Identify which cell holds the provided text, then report its [x, y] central coordinate. 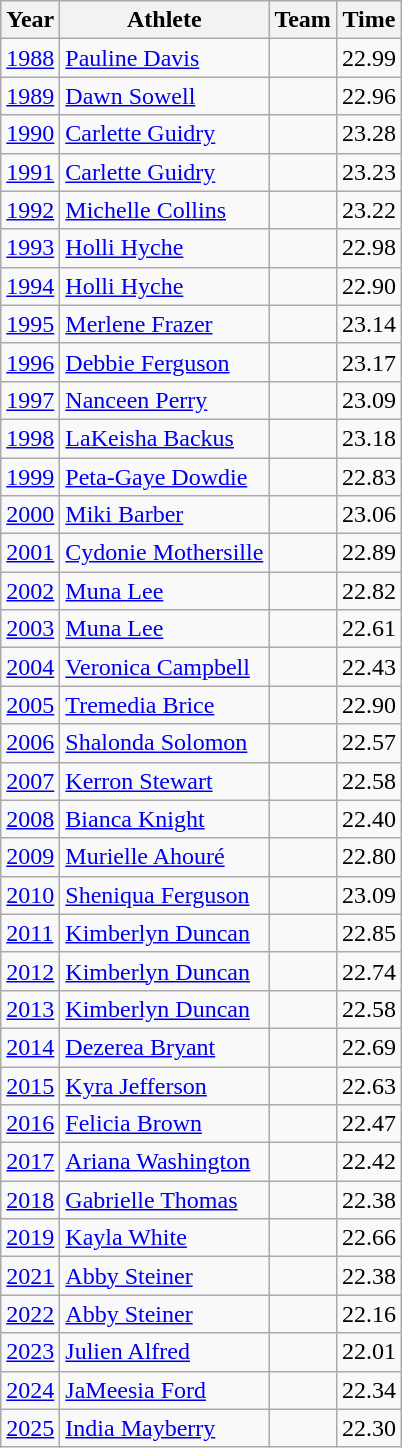
Year [30, 20]
22.57 [368, 743]
23.06 [368, 515]
Dezerea Bryant [164, 1047]
23.17 [368, 362]
Murielle Ahouré [164, 857]
22.63 [368, 1085]
2017 [30, 1162]
Cydonie Mothersille [164, 553]
1992 [30, 210]
Dawn Sowell [164, 96]
22.34 [368, 1390]
2012 [30, 971]
2022 [30, 1314]
22.99 [368, 58]
Debbie Ferguson [164, 362]
Tremedia Brice [164, 705]
22.43 [368, 667]
1995 [30, 324]
23.22 [368, 210]
Felicia Brown [164, 1124]
22.66 [368, 1238]
2025 [30, 1428]
2002 [30, 591]
India Mayberry [164, 1428]
2015 [30, 1085]
Ariana Washington [164, 1162]
22.47 [368, 1124]
2011 [30, 933]
22.30 [368, 1428]
LaKeisha Backus [164, 438]
2006 [30, 743]
22.96 [368, 96]
Veronica Campbell [164, 667]
Miki Barber [164, 515]
23.18 [368, 438]
Kayla White [164, 1238]
Athlete [164, 20]
22.74 [368, 971]
1996 [30, 362]
22.83 [368, 477]
22.89 [368, 553]
1993 [30, 248]
2013 [30, 1009]
2008 [30, 819]
22.16 [368, 1314]
22.40 [368, 819]
1990 [30, 134]
JaMeesia Ford [164, 1390]
22.85 [368, 933]
Bianca Knight [164, 819]
22.42 [368, 1162]
2007 [30, 781]
Gabrielle Thomas [164, 1200]
2000 [30, 515]
2024 [30, 1390]
22.82 [368, 591]
2014 [30, 1047]
23.28 [368, 134]
1994 [30, 286]
Julien Alfred [164, 1352]
Team [303, 20]
2023 [30, 1352]
2019 [30, 1238]
Pauline Davis [164, 58]
22.01 [368, 1352]
Shalonda Solomon [164, 743]
1999 [30, 477]
23.23 [368, 172]
1991 [30, 172]
1998 [30, 438]
Kerron Stewart [164, 781]
1989 [30, 96]
Time [368, 20]
Nanceen Perry [164, 400]
22.61 [368, 629]
2021 [30, 1276]
Peta-Gaye Dowdie [164, 477]
2010 [30, 895]
Sheniqua Ferguson [164, 895]
2016 [30, 1124]
Kyra Jefferson [164, 1085]
Michelle Collins [164, 210]
2004 [30, 667]
1988 [30, 58]
22.98 [368, 248]
2001 [30, 553]
2009 [30, 857]
2018 [30, 1200]
23.14 [368, 324]
1997 [30, 400]
22.69 [368, 1047]
22.80 [368, 857]
Merlene Frazer [164, 324]
2003 [30, 629]
2005 [30, 705]
